Find where the given text appears and provide that cell's center as (X, Y) coordinate. 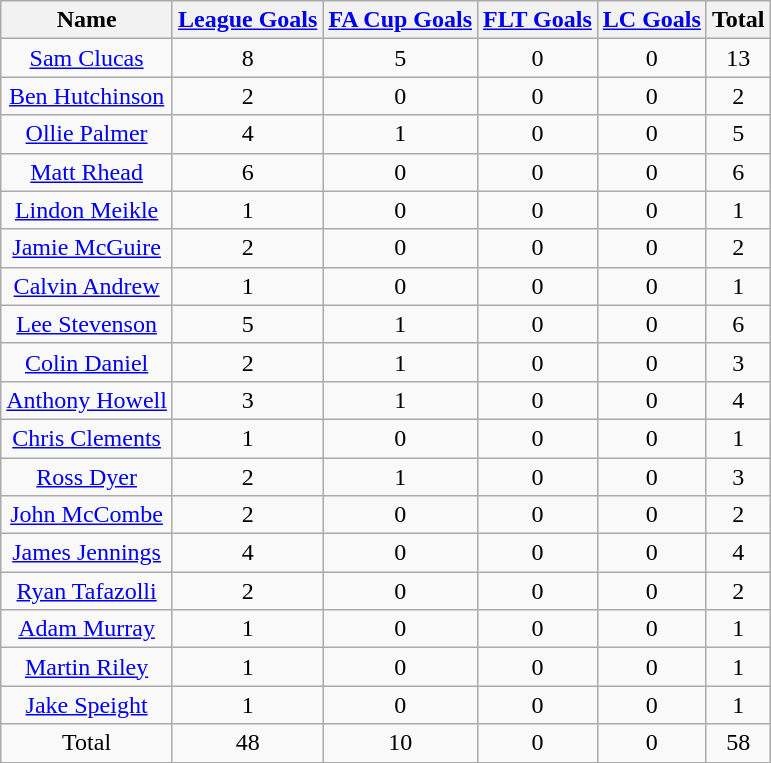
Sam Clucas (87, 58)
58 (738, 743)
Jake Speight (87, 705)
John McCombe (87, 515)
48 (247, 743)
10 (400, 743)
Ross Dyer (87, 477)
Matt Rhead (87, 172)
Jamie McGuire (87, 248)
James Jennings (87, 553)
Adam Murray (87, 629)
LC Goals (652, 20)
Name (87, 20)
Calvin Andrew (87, 286)
Ryan Tafazolli (87, 591)
Anthony Howell (87, 400)
Chris Clements (87, 438)
FLT Goals (538, 20)
13 (738, 58)
8 (247, 58)
Lee Stevenson (87, 324)
Lindon Meikle (87, 210)
Martin Riley (87, 667)
Colin Daniel (87, 362)
Ben Hutchinson (87, 96)
League Goals (247, 20)
Ollie Palmer (87, 134)
FA Cup Goals (400, 20)
